For the text-containing cell, return its midpoint in [x, y] coordinate format. 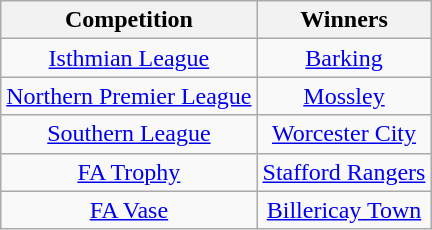
Stafford Rangers [344, 172]
FA Vase [129, 210]
Billericay Town [344, 210]
Barking [344, 58]
Southern League [129, 134]
Isthmian League [129, 58]
Competition [129, 20]
Worcester City [344, 134]
Northern Premier League [129, 96]
Mossley [344, 96]
FA Trophy [129, 172]
Winners [344, 20]
